Capture the cell that displays the provided text and extract its (X, Y) central coordinate. 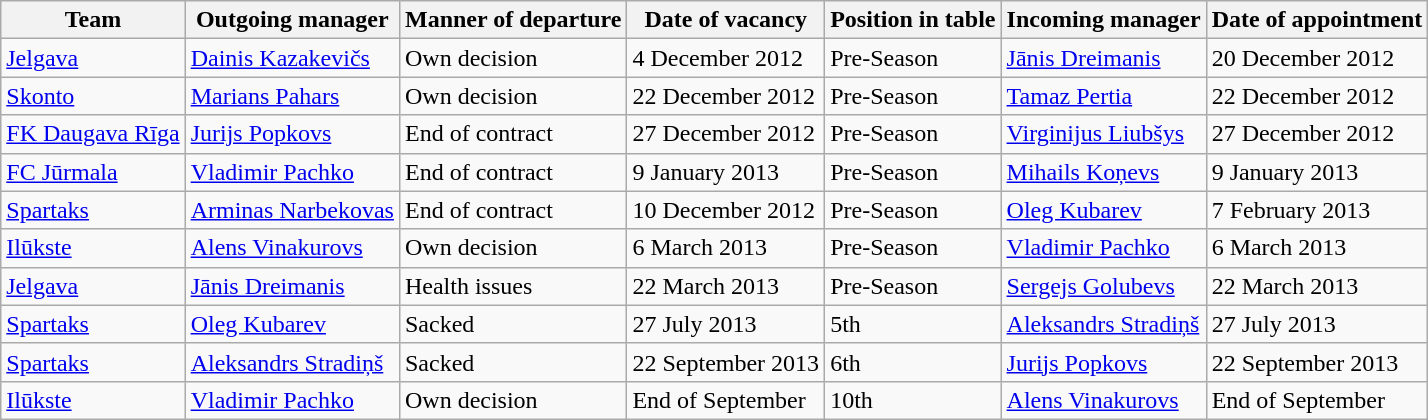
Team (93, 20)
Virginijus Liubšys (1104, 134)
6th (913, 362)
Date of appointment (1317, 20)
Mihails Koņevs (1104, 172)
Dainis Kazakevičs (292, 58)
20 December 2012 (1317, 58)
Position in table (913, 20)
FC Jūrmala (93, 172)
Skonto (93, 96)
7 February 2013 (1317, 210)
Manner of departure (512, 20)
Tamaz Pertia (1104, 96)
Health issues (512, 286)
Arminas Narbekovas (292, 210)
FK Daugava Rīga (93, 134)
Outgoing manager (292, 20)
Date of vacancy (726, 20)
5th (913, 324)
Sergejs Golubevs (1104, 286)
Marians Pahars (292, 96)
10th (913, 400)
Incoming manager (1104, 20)
4 December 2012 (726, 58)
10 December 2012 (726, 210)
